Identify which cell holds the provided text, then report its (x, y) central coordinate. 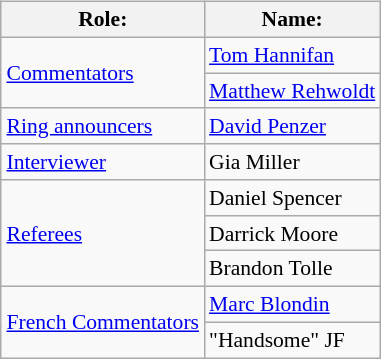
Role: (102, 20)
Darrick Moore (292, 233)
Tom Hannifan (292, 55)
Commentators (102, 72)
David Penzer (292, 126)
Matthew Rehwoldt (292, 91)
Gia Miller (292, 162)
French Commentators (102, 322)
"Handsome" JF (292, 340)
Marc Blondin (292, 305)
Name: (292, 20)
Brandon Tolle (292, 269)
Ring announcers (102, 126)
Interviewer (102, 162)
Referees (102, 234)
Daniel Spencer (292, 198)
